From the cell containing the given text, extract its center point as (x, y) coordinate. 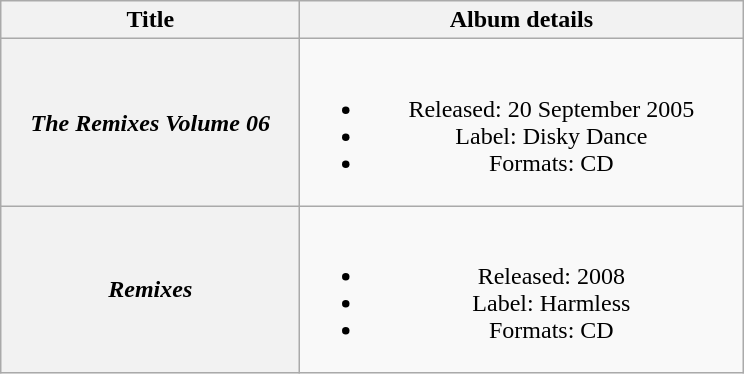
Released: 20 September 2005Label: Disky DanceFormats: CD (522, 122)
The Remixes Volume 06 (150, 122)
Title (150, 20)
Remixes (150, 290)
Released: 2008Label: HarmlessFormats: CD (522, 290)
Album details (522, 20)
